Find where the given text appears and provide that cell's center as (X, Y) coordinate. 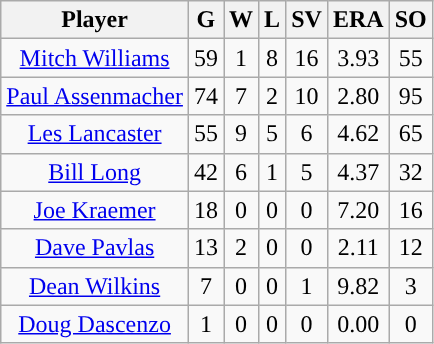
Player (95, 20)
12 (410, 248)
Dean Wilkins (95, 286)
Paul Assenmacher (95, 96)
8 (272, 58)
10 (307, 96)
L (272, 20)
Mitch Williams (95, 58)
Les Lancaster (95, 134)
3.93 (358, 58)
74 (206, 96)
65 (410, 134)
59 (206, 58)
18 (206, 210)
SV (307, 20)
2.11 (358, 248)
ERA (358, 20)
4.37 (358, 172)
42 (206, 172)
W (242, 20)
95 (410, 96)
SO (410, 20)
Doug Dascenzo (95, 324)
13 (206, 248)
0.00 (358, 324)
Dave Pavlas (95, 248)
Joe Kraemer (95, 210)
32 (410, 172)
Bill Long (95, 172)
4.62 (358, 134)
7.20 (358, 210)
2.80 (358, 96)
G (206, 20)
9.82 (358, 286)
9 (242, 134)
3 (410, 286)
